For the text-containing cell, return its midpoint in (X, Y) coordinate format. 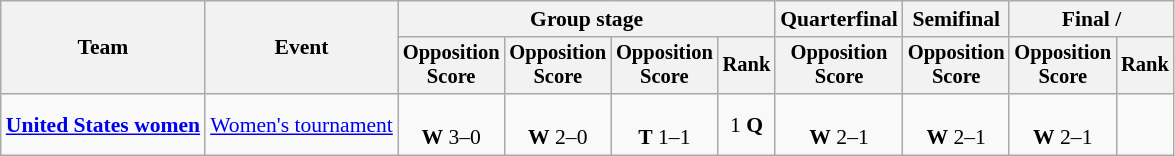
Women's tournament (302, 124)
United States women (103, 124)
Team (103, 48)
Event (302, 48)
W 2–0 (558, 124)
Final / (1091, 19)
1 Q (747, 124)
Group stage (586, 19)
Quarterfinal (839, 19)
T 1–1 (664, 124)
W 3–0 (452, 124)
Semifinal (956, 19)
